Find where the given text appears and provide that cell's center as [x, y] coordinate. 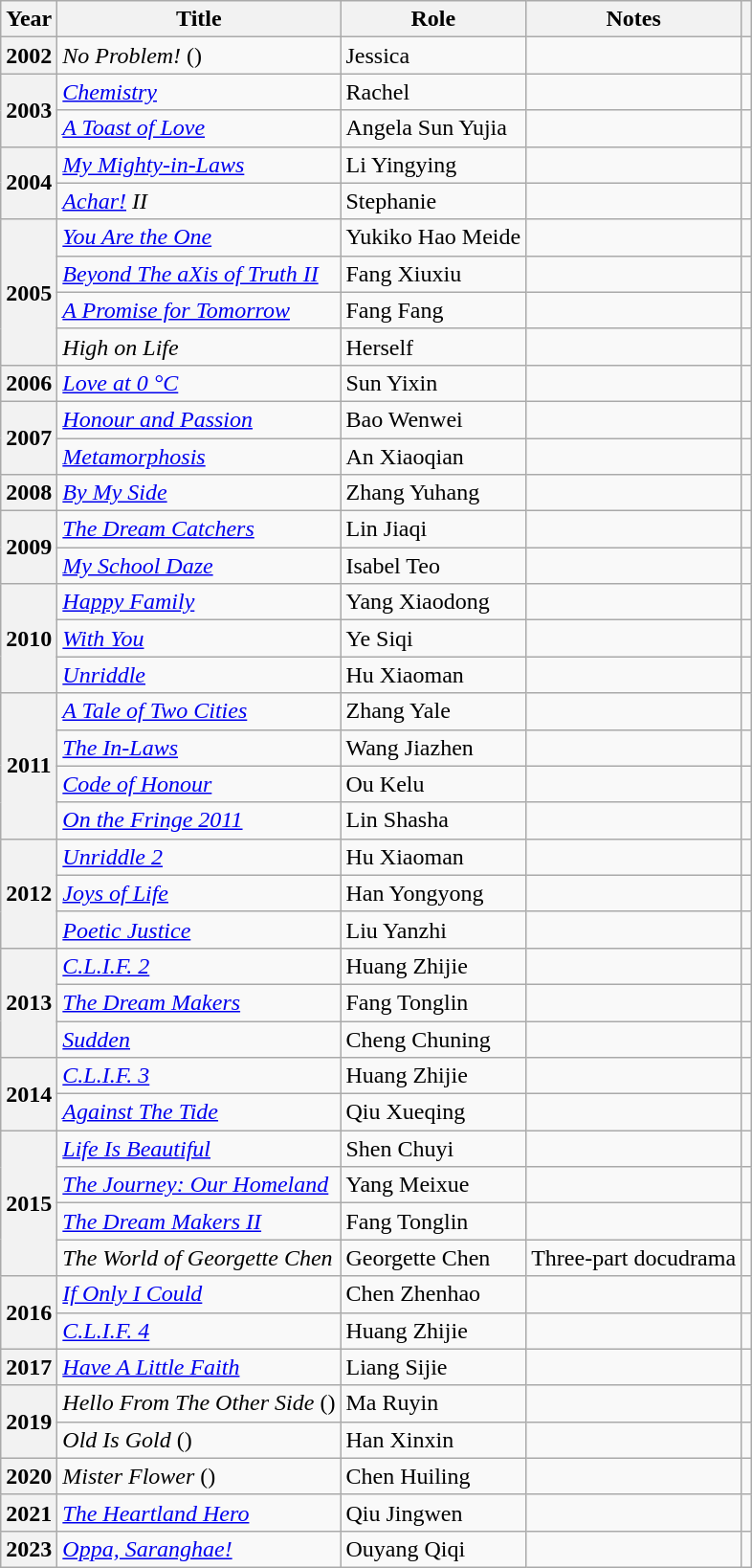
Bao Wenwei [433, 419]
Li Yingying [433, 165]
My School Daze [199, 566]
My Mighty-in-Laws [199, 165]
C.L.I.F. 2 [199, 966]
2002 [29, 56]
Chen Huiling [433, 1476]
On the Fringe 2011 [199, 820]
The Heartland Hero [199, 1512]
Yang Meixue [433, 1185]
Hello From The Other Side () [199, 1403]
2006 [29, 383]
2017 [29, 1367]
Chemistry [199, 92]
2019 [29, 1422]
2021 [29, 1512]
If Only I Could [199, 1294]
An Xiaoqian [433, 457]
Liu Yanzhi [433, 930]
2010 [29, 638]
Qiu Xueqing [433, 1112]
2023 [29, 1549]
Zhang Yale [433, 711]
2014 [29, 1094]
Han Yongyong [433, 893]
Ye Siqi [433, 638]
Joys of Life [199, 893]
The Dream Makers II [199, 1221]
Ouyang Qiqi [433, 1549]
Mister Flower () [199, 1476]
Beyond The aXis of Truth II [199, 274]
2012 [29, 893]
Yang Xiaodong [433, 602]
Three-part docudrama [633, 1258]
Fang Xiuxiu [433, 274]
Jessica [433, 56]
Role [433, 19]
2005 [29, 292]
Liang Sijie [433, 1367]
Happy Family [199, 602]
Title [199, 19]
Rachel [433, 92]
Achar! II [199, 201]
Unriddle [199, 675]
2004 [29, 183]
Ou Kelu [433, 784]
Have A Little Faith [199, 1367]
2003 [29, 110]
Sun Yixin [433, 383]
Honour and Passion [199, 419]
Metamorphosis [199, 457]
Herself [433, 347]
Poetic Justice [199, 930]
A Tale of Two Cities [199, 711]
Oppa, Saranghae! [199, 1549]
2020 [29, 1476]
High on Life [199, 347]
The World of Georgette Chen [199, 1258]
Notes [633, 19]
No Problem! () [199, 56]
C.L.I.F. 3 [199, 1076]
Han Xinxin [433, 1440]
Life Is Beautiful [199, 1149]
The Dream Catchers [199, 529]
Lin Jiaqi [433, 529]
Lin Shasha [433, 820]
2008 [29, 493]
The Dream Makers [199, 1002]
Cheng Chuning [433, 1039]
You Are the One [199, 237]
2011 [29, 766]
Stephanie [433, 201]
Ma Ruyin [433, 1403]
Yukiko Hao Meide [433, 237]
Fang Fang [433, 310]
With You [199, 638]
Love at 0 °C [199, 383]
Zhang Yuhang [433, 493]
By My Side [199, 493]
The In-Laws [199, 748]
2015 [29, 1203]
Georgette Chen [433, 1258]
Old Is Gold () [199, 1440]
Year [29, 19]
Isabel Teo [433, 566]
Angela Sun Yujia [433, 128]
Code of Honour [199, 784]
2009 [29, 548]
A Promise for Tomorrow [199, 310]
Chen Zhenhao [433, 1294]
C.L.I.F. 4 [199, 1331]
Shen Chuyi [433, 1149]
Qiu Jingwen [433, 1512]
2013 [29, 1002]
Sudden [199, 1039]
Against The Tide [199, 1112]
2016 [29, 1312]
A Toast of Love [199, 128]
The Journey: Our Homeland [199, 1185]
Unriddle 2 [199, 857]
Wang Jiazhen [433, 748]
2007 [29, 437]
